Pinpoint the cell where the given text exists, returning its (x, y) midpoint coordinate. 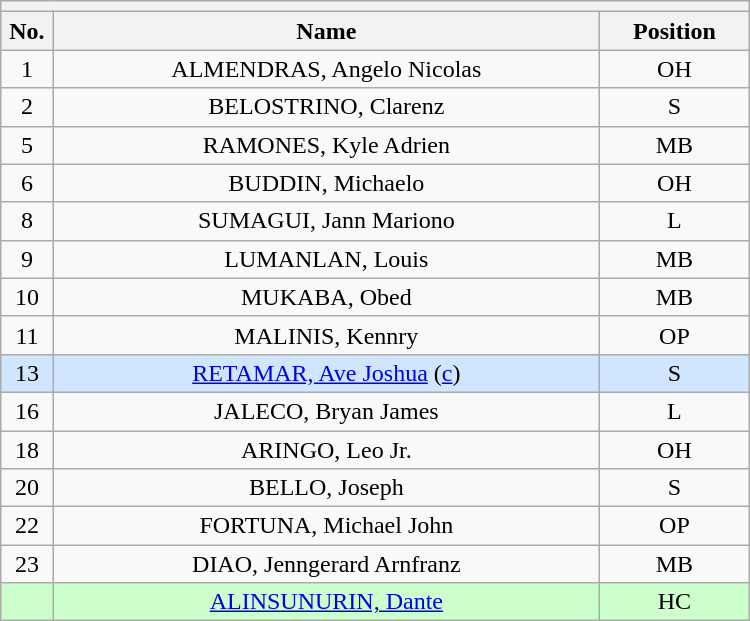
MUKABA, Obed (326, 297)
HC (675, 602)
RETAMAR, Ave Joshua (c) (326, 373)
8 (27, 221)
RAMONES, Kyle Adrien (326, 145)
ALINSUNURIN, Dante (326, 602)
13 (27, 373)
LUMANLAN, Louis (326, 259)
10 (27, 297)
18 (27, 449)
JALECO, Bryan James (326, 411)
ALMENDRAS, Angelo Nicolas (326, 69)
DIAO, Jenngerard Arnfranz (326, 564)
ARINGO, Leo Jr. (326, 449)
SUMAGUI, Jann Mariono (326, 221)
5 (27, 145)
1 (27, 69)
20 (27, 488)
FORTUNA, Michael John (326, 526)
11 (27, 335)
No. (27, 31)
Name (326, 31)
23 (27, 564)
MALINIS, Kennry (326, 335)
2 (27, 107)
22 (27, 526)
16 (27, 411)
BUDDIN, Michaelo (326, 183)
9 (27, 259)
BELLO, Joseph (326, 488)
Position (675, 31)
BELOSTRINO, Clarenz (326, 107)
6 (27, 183)
